Extract the [x, y] coordinate from the center of the cell holding the provided text.  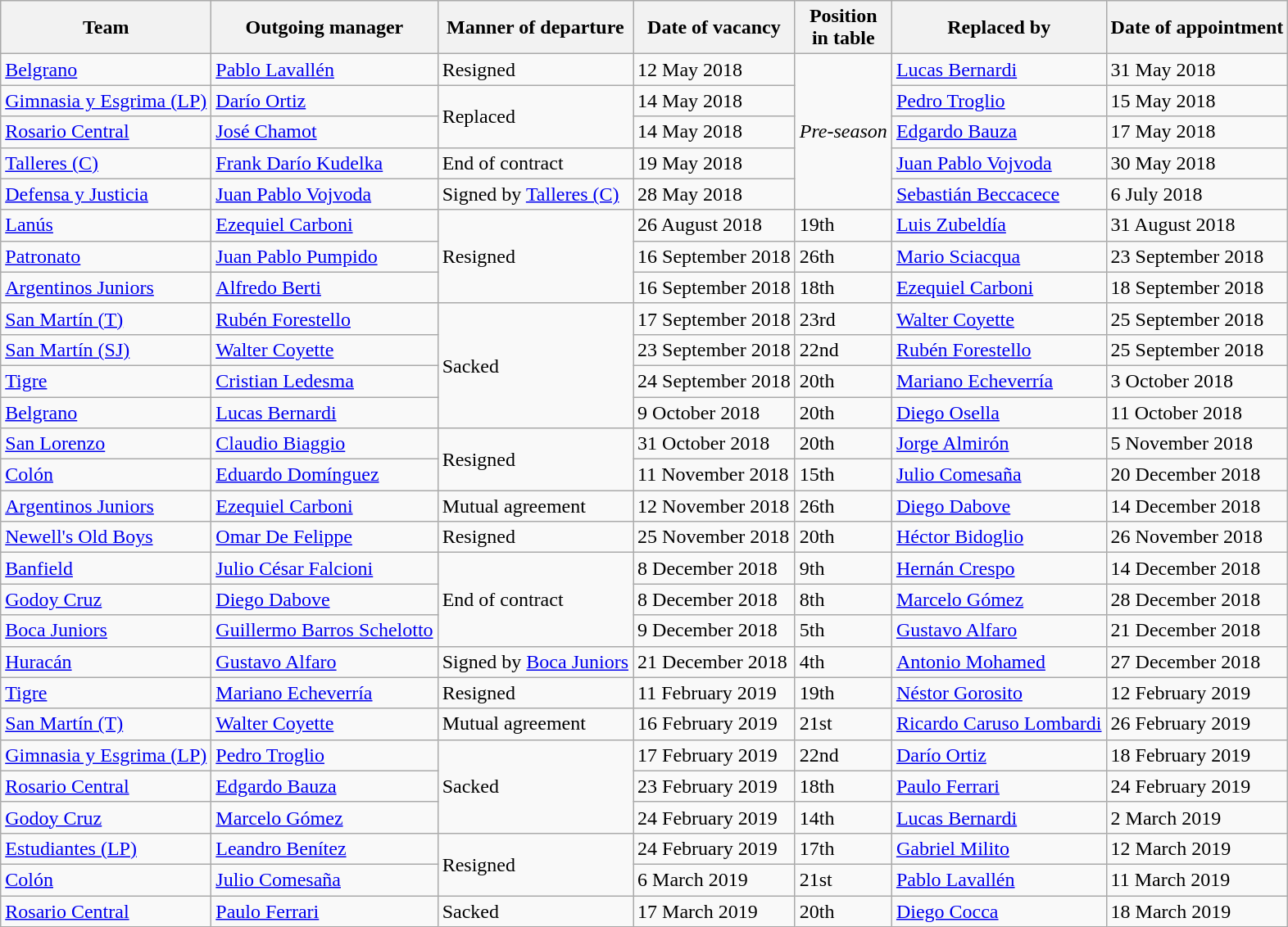
José Chamot [324, 132]
Diego Osella [999, 412]
2 March 2019 [1197, 817]
6 July 2018 [1197, 194]
12 March 2019 [1197, 848]
Guillermo Barros Schelotto [324, 631]
4th [843, 662]
Alfredo Berti [324, 287]
28 December 2018 [1197, 599]
6 March 2019 [714, 880]
26 February 2019 [1197, 724]
31 August 2018 [1197, 225]
San Lorenzo [107, 444]
Manner of departure [535, 28]
Julio César Falcioni [324, 568]
5 November 2018 [1197, 444]
18 March 2019 [1197, 911]
Replaced [535, 116]
17 March 2019 [714, 911]
16 February 2019 [714, 724]
Date of vacancy [714, 28]
11 March 2019 [1197, 880]
18 September 2018 [1197, 287]
Lanús [107, 225]
Newell's Old Boys [107, 537]
Jorge Almirón [999, 444]
19 May 2018 [714, 163]
9 December 2018 [714, 631]
Luis Zubeldía [999, 225]
Boca Juniors [107, 631]
24 September 2018 [714, 381]
Huracán [107, 662]
Ricardo Caruso Lombardi [999, 724]
15 May 2018 [1197, 101]
Omar De Felippe [324, 537]
5th [843, 631]
27 December 2018 [1197, 662]
Gabriel Milito [999, 848]
11 November 2018 [714, 475]
Team [107, 28]
Eduardo Domínguez [324, 475]
Date of appointment [1197, 28]
28 May 2018 [714, 194]
9 October 2018 [714, 412]
26 November 2018 [1197, 537]
Outgoing manager [324, 28]
Signed by Talleres (C) [535, 194]
11 October 2018 [1197, 412]
17 February 2019 [714, 755]
Sebastián Beccacece [999, 194]
Leandro Benítez [324, 848]
Signed by Boca Juniors [535, 662]
23 February 2019 [714, 786]
Positionin table [843, 28]
Frank Darío Kudelka [324, 163]
Replaced by [999, 28]
12 February 2019 [1197, 693]
18 February 2019 [1197, 755]
31 October 2018 [714, 444]
31 May 2018 [1197, 70]
8th [843, 599]
14th [843, 817]
Claudio Biaggio [324, 444]
25 November 2018 [714, 537]
9th [843, 568]
Cristian Ledesma [324, 381]
12 May 2018 [714, 70]
23rd [843, 319]
3 October 2018 [1197, 381]
Talleres (C) [107, 163]
Juan Pablo Pumpido [324, 256]
Mario Sciacqua [999, 256]
Antonio Mohamed [999, 662]
Diego Cocca [999, 911]
15th [843, 475]
San Martín (SJ) [107, 350]
17th [843, 848]
Héctor Bidoglio [999, 537]
Banfield [107, 568]
30 May 2018 [1197, 163]
17 May 2018 [1197, 132]
17 September 2018 [714, 319]
20 December 2018 [1197, 475]
11 February 2019 [714, 693]
Patronato [107, 256]
26 August 2018 [714, 225]
Estudiantes (LP) [107, 848]
Pre-season [843, 132]
12 November 2018 [714, 506]
Néstor Gorosito [999, 693]
Defensa y Justicia [107, 194]
Hernán Crespo [999, 568]
